Determine the [X, Y] coordinate at the center of the cell enclosing the given text.  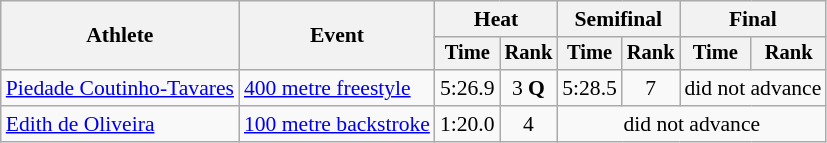
Piedade Coutinho-Tavares [120, 88]
7 [651, 88]
3 Q [529, 88]
Semifinal [618, 19]
Final [754, 19]
5:26.9 [468, 88]
400 metre freestyle [337, 88]
Heat [496, 19]
Edith de Oliveira [120, 124]
Athlete [120, 36]
4 [529, 124]
1:20.0 [468, 124]
Event [337, 36]
5:28.5 [590, 88]
100 metre backstroke [337, 124]
